Determine the [X, Y] coordinate at the center of the cell enclosing the given text.  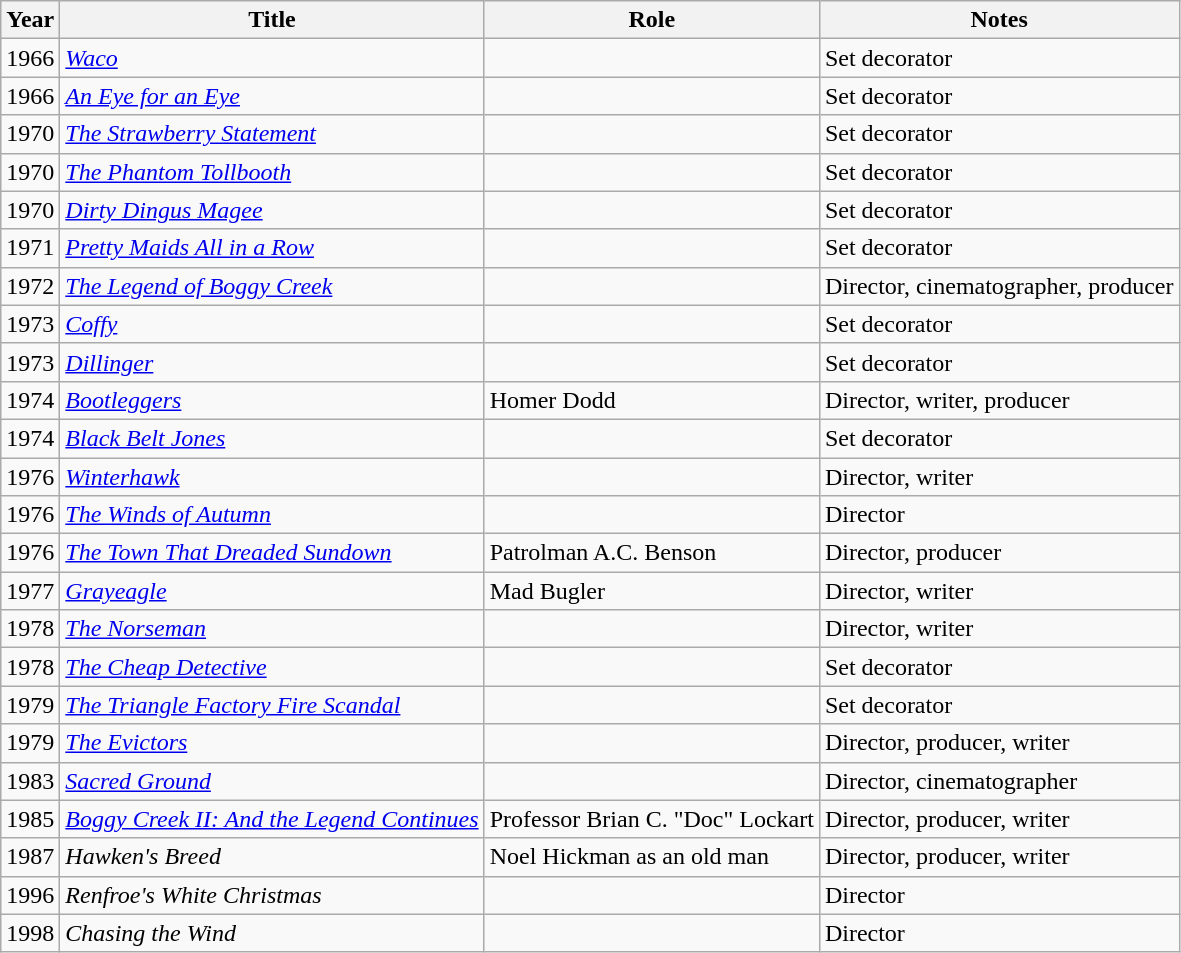
1985 [30, 819]
Black Belt Jones [272, 438]
Chasing the Wind [272, 933]
Dirty Dingus Magee [272, 210]
Noel Hickman as an old man [652, 857]
Director, writer, producer [999, 400]
Title [272, 20]
Sacred Ground [272, 781]
Patrolman A.C. Benson [652, 553]
The Town That Dreaded Sundown [272, 553]
Director, cinematographer, producer [999, 286]
The Triangle Factory Fire Scandal [272, 705]
Director, cinematographer [999, 781]
The Strawberry Statement [272, 134]
Grayeagle [272, 591]
Renfroe's White Christmas [272, 895]
1996 [30, 895]
Homer Dodd [652, 400]
Winterhawk [272, 477]
1987 [30, 857]
The Legend of Boggy Creek [272, 286]
The Winds of Autumn [272, 515]
Director, producer [999, 553]
Pretty Maids All in a Row [272, 248]
1983 [30, 781]
Bootleggers [272, 400]
1977 [30, 591]
Hawken's Breed [272, 857]
An Eye for an Eye [272, 96]
Notes [999, 20]
1972 [30, 286]
Boggy Creek II: And the Legend Continues [272, 819]
Role [652, 20]
Professor Brian C. "Doc" Lockart [652, 819]
1998 [30, 933]
The Phantom Tollbooth [272, 172]
The Norseman [272, 629]
Year [30, 20]
The Cheap Detective [272, 667]
Coffy [272, 324]
Mad Bugler [652, 591]
The Evictors [272, 743]
Dillinger [272, 362]
Waco [272, 58]
1971 [30, 248]
